Detect which cell encompasses the target text, then output its [X, Y] center coordinate. 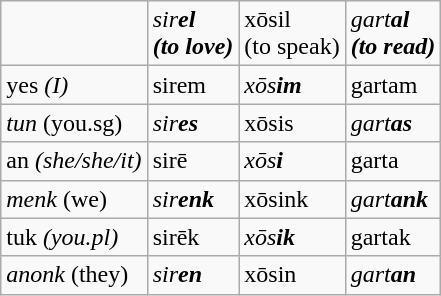
sirē [193, 161]
gartal(to read) [393, 34]
siren [193, 275]
xōsis [292, 123]
yes (I) [74, 85]
xōsik [292, 237]
garta [393, 161]
gartan [393, 275]
gartas [393, 123]
xōsink [292, 199]
sirēk [193, 237]
xōsim [292, 85]
gartak [393, 237]
sirem [193, 85]
xōsil(to speak) [292, 34]
xōsi [292, 161]
menk (we) [74, 199]
sirenk [193, 199]
xōsin [292, 275]
gartam [393, 85]
tun (you.sg) [74, 123]
tuk (you.pl) [74, 237]
sires [193, 123]
sirel(to love) [193, 34]
an (she/she/it) [74, 161]
gartank [393, 199]
anonk (they) [74, 275]
